Return (x, y) of the center of cell containing provided text 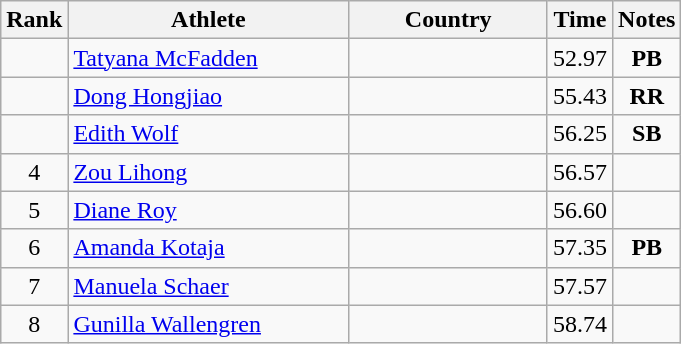
58.74 (580, 324)
Manuela Schaer (208, 286)
56.57 (580, 172)
8 (34, 324)
Zou Lihong (208, 172)
7 (34, 286)
56.25 (580, 134)
Tatyana McFadden (208, 58)
RR (647, 96)
Edith Wolf (208, 134)
Rank (34, 20)
52.97 (580, 58)
6 (34, 248)
57.35 (580, 248)
Amanda Kotaja (208, 248)
Diane Roy (208, 210)
56.60 (580, 210)
5 (34, 210)
Gunilla Wallengren (208, 324)
Athlete (208, 20)
57.57 (580, 286)
4 (34, 172)
Time (580, 20)
Dong Hongjiao (208, 96)
Notes (647, 20)
SB (647, 134)
55.43 (580, 96)
Country (448, 20)
